Search for the cell housing the specified text and yield its (x, y) center coordinate. 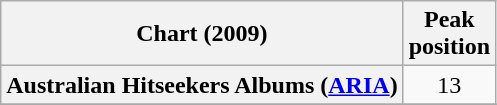
13 (449, 85)
Chart (2009) (202, 34)
Peakposition (449, 34)
Australian Hitseekers Albums (ARIA) (202, 85)
